Identify which cell holds the provided text, then report its [X, Y] central coordinate. 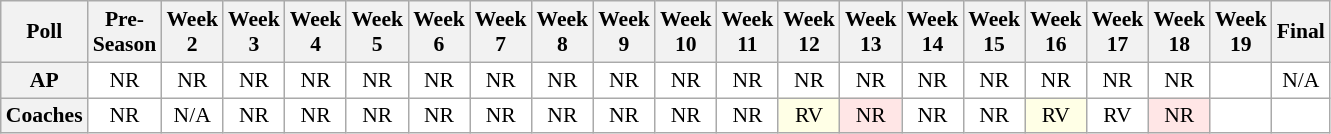
Week7 [501, 32]
Poll [44, 32]
Week11 [748, 32]
Week15 [994, 32]
Week13 [871, 32]
AP [44, 80]
Week12 [809, 32]
Week10 [686, 32]
Week9 [624, 32]
Coaches [44, 116]
Week4 [316, 32]
Week3 [254, 32]
Week14 [933, 32]
Week17 [1118, 32]
Week5 [377, 32]
Final [1301, 32]
Week6 [439, 32]
Pre-Season [125, 32]
Week2 [192, 32]
Week8 [562, 32]
Week18 [1179, 32]
Week16 [1056, 32]
Week19 [1241, 32]
